Find where the given text appears and provide that cell's center as (x, y) coordinate. 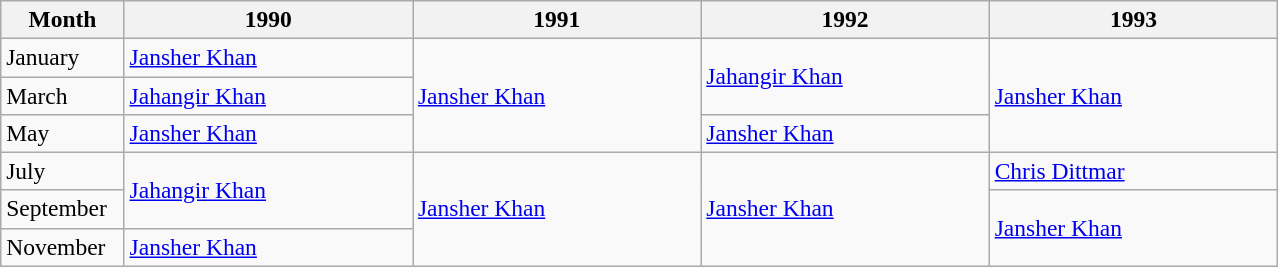
November (62, 247)
1990 (268, 19)
1992 (845, 19)
May (62, 133)
January (62, 57)
March (62, 95)
September (62, 209)
1991 (556, 19)
July (62, 171)
1993 (1133, 19)
Month (62, 19)
Chris Dittmar (1133, 171)
